For the text-containing cell, return its midpoint in [x, y] coordinate format. 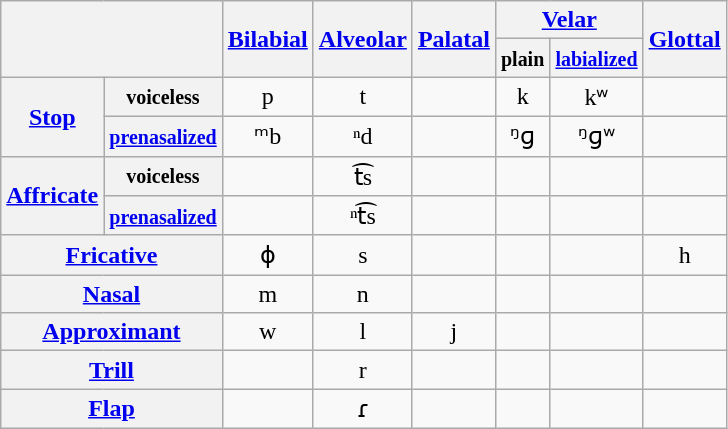
t͡s [362, 176]
w [268, 332]
Alveolar [362, 39]
s [362, 255]
ⁿt͡s [362, 216]
p [268, 97]
plain [522, 58]
k [522, 97]
Flap [112, 409]
h [684, 255]
ᵑɡ [522, 136]
Nasal [112, 294]
Palatal [454, 39]
l [362, 332]
Fricative [112, 255]
Affricate [52, 196]
labialized [596, 58]
r [362, 370]
Bilabial [268, 39]
ᵐb [268, 136]
Velar [569, 20]
j [454, 332]
t [362, 97]
Stop [52, 116]
m [268, 294]
ⁿd [362, 136]
n [362, 294]
Glottal [684, 39]
Approximant [112, 332]
Trill [112, 370]
ᵑɡʷ [596, 136]
ɸ [268, 255]
kʷ [596, 97]
ɾ [362, 409]
